Search for the cell housing the specified text and yield its [X, Y] center coordinate. 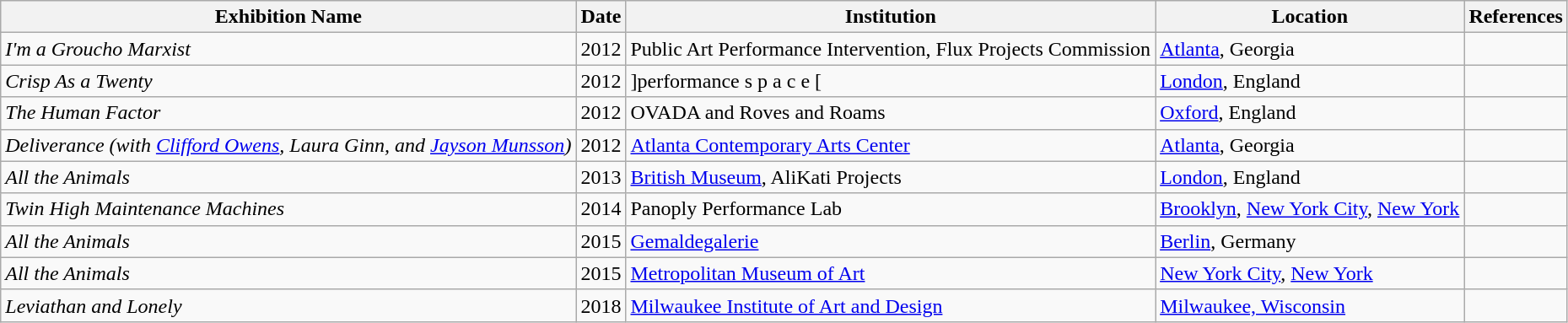
Oxford, England [1310, 113]
Institution [891, 17]
Leviathan and Lonely [288, 305]
Atlanta Contemporary Arts Center [891, 145]
New York City, New York [1310, 273]
Panoply Performance Lab [891, 209]
Berlin, Germany [1310, 241]
Gemaldegalerie [891, 241]
Metropolitan Museum of Art [891, 273]
]performance s p a c e [ [891, 81]
2013 [601, 177]
Twin High Maintenance Machines [288, 209]
References [1517, 17]
Milwaukee Institute of Art and Design [891, 305]
Brooklyn, New York City, New York [1310, 209]
Milwaukee, Wisconsin [1310, 305]
OVADA and Roves and Roams [891, 113]
British Museum, AliKati Projects [891, 177]
Date [601, 17]
Public Art Performance Intervention, Flux Projects Commission [891, 49]
2018 [601, 305]
Deliverance (with Clifford Owens, Laura Ginn, and Jayson Munsson) [288, 145]
I'm a Groucho Marxist [288, 49]
Crisp As a Twenty [288, 81]
Location [1310, 17]
2014 [601, 209]
Exhibition Name [288, 17]
The Human Factor [288, 113]
